Return the [X, Y] coordinate for the center point of the cell that contains the specified text.  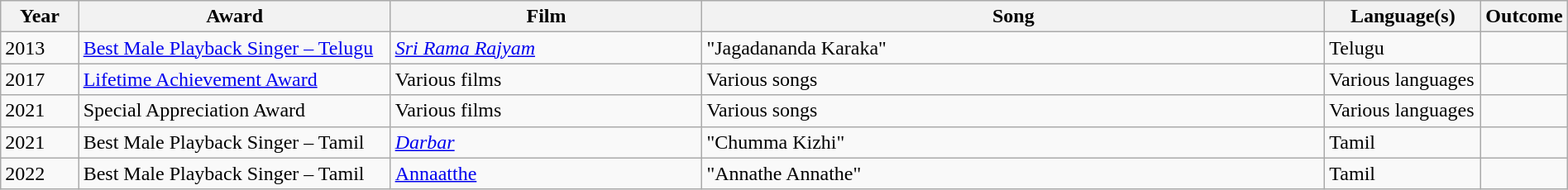
Lifetime Achievement Award [235, 79]
Year [40, 17]
Award [235, 17]
Language(s) [1403, 17]
"Annathe Annathe" [1014, 173]
Song [1014, 17]
2022 [40, 173]
Best Male Playback Singer – Telugu [235, 48]
2017 [40, 79]
Telugu [1403, 48]
Outcome [1524, 17]
Film [546, 17]
Sri Rama Rajyam [546, 48]
"Jagadananda Karaka" [1014, 48]
Darbar [546, 142]
"Chumma Kizhi" [1014, 142]
2013 [40, 48]
Annaatthe [546, 173]
Special Appreciation Award [235, 111]
